Determine the (x, y) coordinate at the center of the cell enclosing the given text.  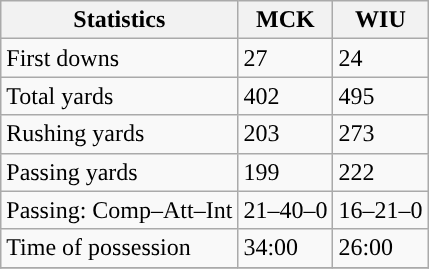
First downs (120, 58)
24 (380, 58)
Statistics (120, 20)
34:00 (286, 248)
203 (286, 134)
Passing: Comp–Att–Int (120, 210)
21–40–0 (286, 210)
402 (286, 96)
Total yards (120, 96)
Passing yards (120, 172)
495 (380, 96)
MCK (286, 20)
16–21–0 (380, 210)
26:00 (380, 248)
Time of possession (120, 248)
Rushing yards (120, 134)
222 (380, 172)
WIU (380, 20)
27 (286, 58)
199 (286, 172)
273 (380, 134)
